Determine the (X, Y) coordinate at the center of the cell enclosing the given text.  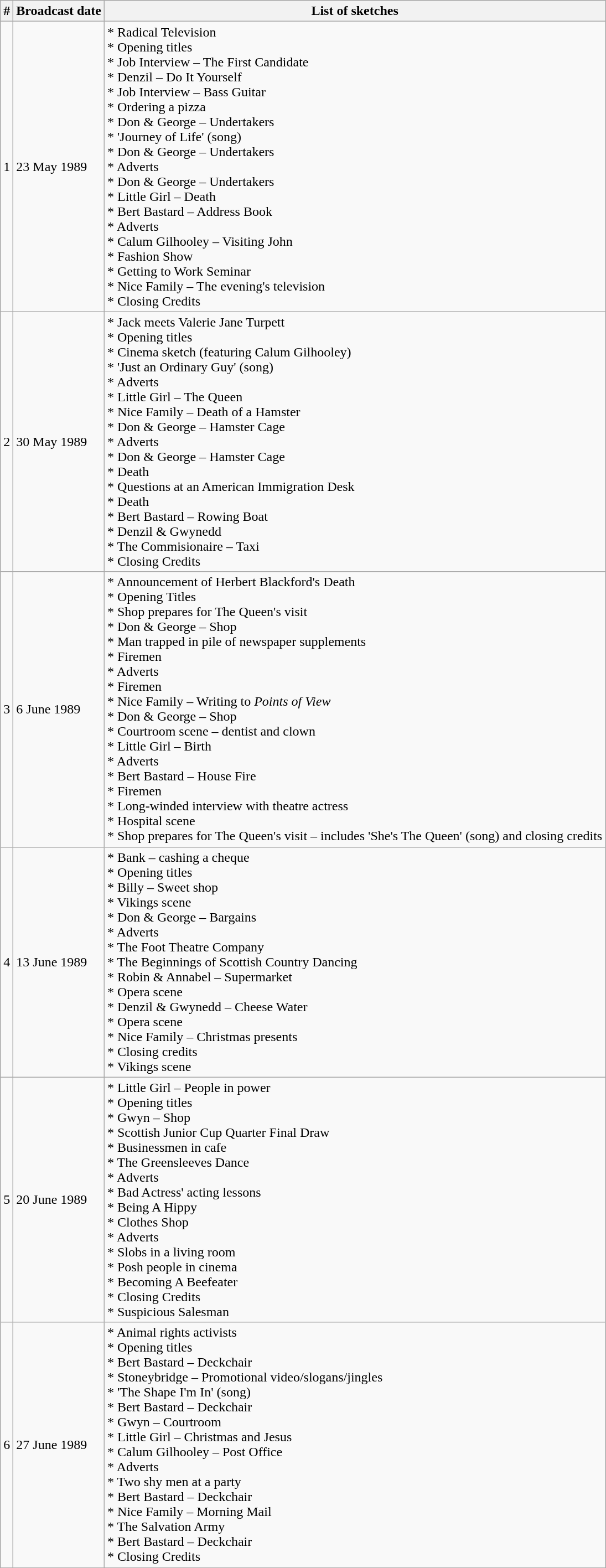
3 (7, 710)
27 June 1989 (59, 1445)
20 June 1989 (59, 1200)
Broadcast date (59, 11)
13 June 1989 (59, 962)
6 June 1989 (59, 710)
4 (7, 962)
List of sketches (354, 11)
23 May 1989 (59, 167)
1 (7, 167)
2 (7, 442)
6 (7, 1445)
# (7, 11)
5 (7, 1200)
30 May 1989 (59, 442)
